Provide the [x, y] coordinate of the cell's center where the given text is located.  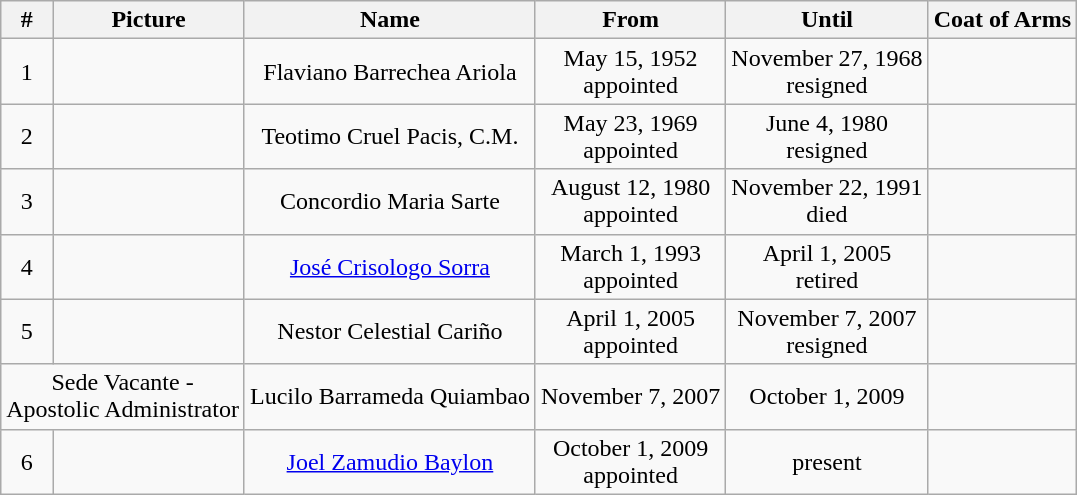
2 [27, 136]
Name [390, 20]
Joel Zamudio Baylon [390, 462]
José Crisologo Sorra [390, 266]
Flaviano Barrechea Ariola [390, 72]
April 1, 2005 retired [827, 266]
April 1, 2005 appointed [630, 332]
Picture [149, 20]
June 4, 1980 resigned [827, 136]
From [630, 20]
May 15, 1952 appointed [630, 72]
Nestor Celestial Cariño [390, 332]
Sede Vacante -Apostolic Administrator [123, 396]
present [827, 462]
November 7, 2007 resigned [827, 332]
October 1, 2009 [827, 396]
August 12, 1980 appointed [630, 202]
October 1, 2009 appointed [630, 462]
November 27, 1968 resigned [827, 72]
# [27, 20]
Teotimo Cruel Pacis, C.M. [390, 136]
5 [27, 332]
3 [27, 202]
Lucilo Barrameda Quiambao [390, 396]
6 [27, 462]
May 23, 1969 appointed [630, 136]
November 22, 1991 died [827, 202]
Coat of Arms [1002, 20]
Until [827, 20]
November 7, 2007 [630, 396]
March 1, 1993 appointed [630, 266]
4 [27, 266]
Concordio Maria Sarte [390, 202]
1 [27, 72]
